Output the [x, y] coordinate of the center of the cell containing the given text.  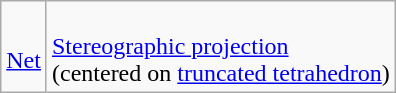
Net [24, 47]
Stereographic projection(centered on truncated tetrahedron) [220, 47]
